Determine the [x, y] coordinate at the center of the cell enclosing the given text.  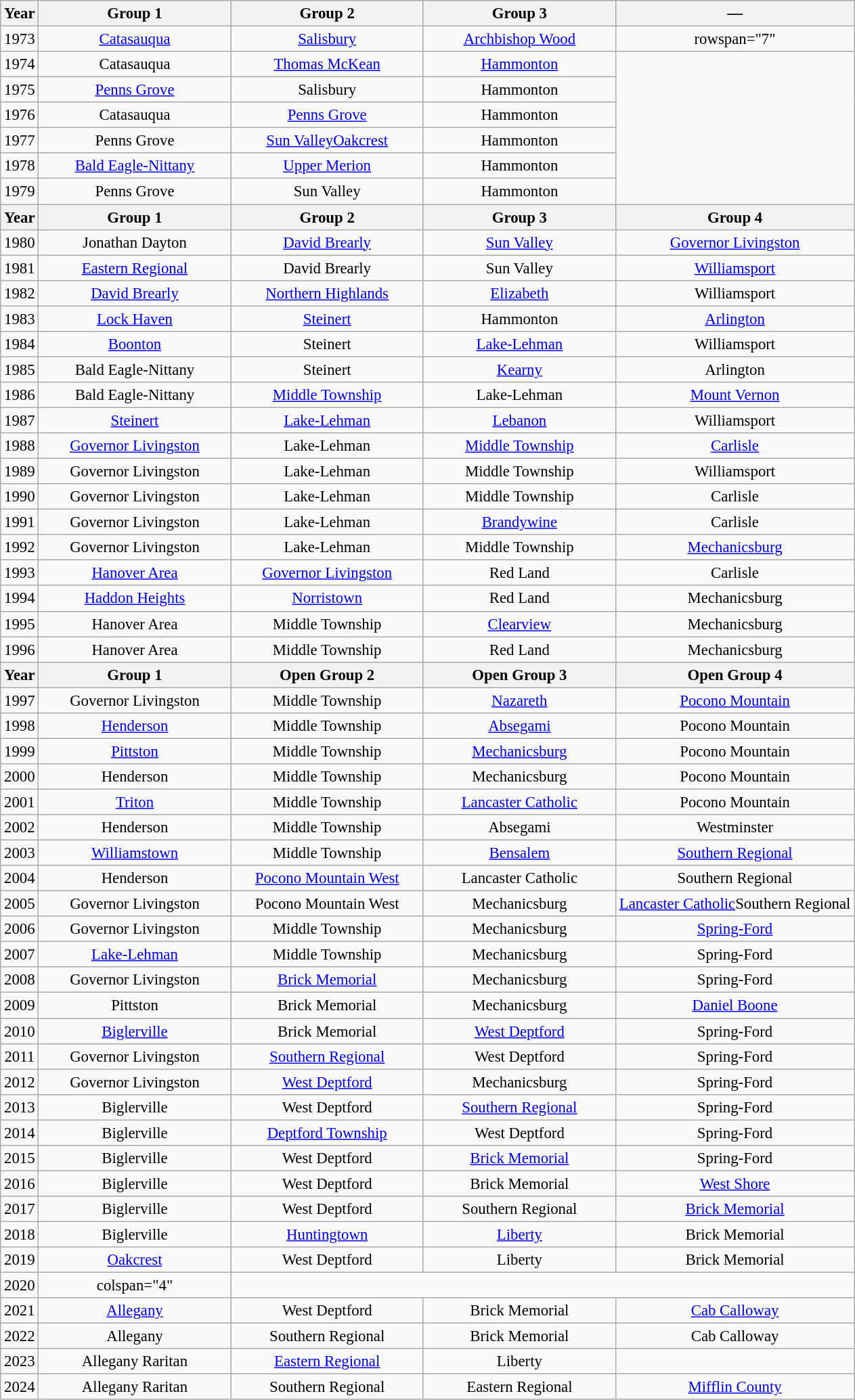
Oakcrest [135, 1260]
colspan="4" [135, 1286]
2009 [20, 1006]
Sun ValleyOakcrest [327, 141]
2013 [20, 1107]
1987 [20, 420]
Huntingtown [327, 1234]
Daniel Boone [735, 1006]
2017 [20, 1209]
2019 [20, 1260]
1973 [20, 39]
2015 [20, 1158]
1990 [20, 497]
West Shore [735, 1183]
2021 [20, 1311]
1998 [20, 726]
1983 [20, 319]
2023 [20, 1361]
Brandywine [519, 522]
Triton [135, 802]
Open Group 3 [519, 675]
Nazareth [519, 700]
Northern Highlands [327, 293]
2002 [20, 828]
2024 [20, 1387]
2011 [20, 1056]
Bensalem [519, 853]
Williamstown [135, 853]
Clearview [519, 624]
2003 [20, 853]
1975 [20, 90]
1993 [20, 573]
1974 [20, 64]
Kearny [519, 369]
Open Group 2 [327, 675]
— [735, 14]
1980 [20, 242]
1986 [20, 395]
1991 [20, 522]
Lancaster CatholicSouthern Regional [735, 904]
2018 [20, 1234]
2010 [20, 1031]
1988 [20, 446]
2001 [20, 802]
Mifflin County [735, 1387]
2000 [20, 777]
1996 [20, 650]
2006 [20, 929]
1979 [20, 191]
1992 [20, 547]
Jonathan Dayton [135, 242]
1997 [20, 700]
rowspan="7" [735, 39]
Open Group 4 [735, 675]
1977 [20, 141]
2008 [20, 980]
2004 [20, 878]
2022 [20, 1336]
1978 [20, 166]
Group 4 [735, 217]
1981 [20, 268]
1989 [20, 472]
Thomas McKean [327, 64]
Norristown [327, 599]
1994 [20, 599]
2016 [20, 1183]
2014 [20, 1133]
1982 [20, 293]
1999 [20, 751]
Westminster [735, 828]
Elizabeth [519, 293]
Haddon Heights [135, 599]
Lebanon [519, 420]
1984 [20, 344]
2005 [20, 904]
Lock Haven [135, 319]
2012 [20, 1082]
2020 [20, 1286]
Upper Merion [327, 166]
Mount Vernon [735, 395]
1995 [20, 624]
1976 [20, 115]
Deptford Township [327, 1133]
1985 [20, 369]
2007 [20, 955]
Boonton [135, 344]
Archbishop Wood [519, 39]
